From the cell containing the given text, extract its center point as (X, Y) coordinate. 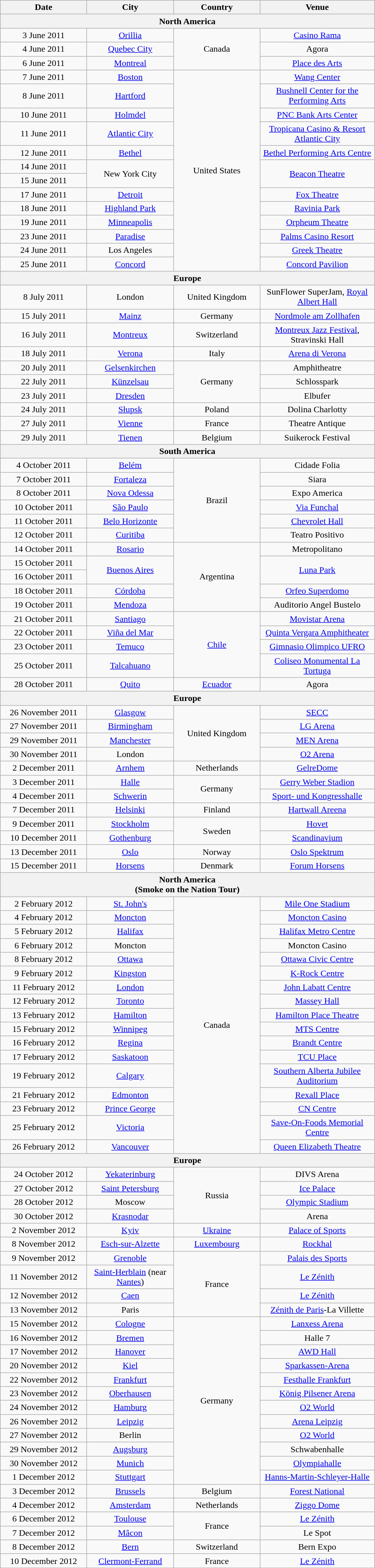
Date (44, 7)
23 November 2012 (44, 1394)
Regina (130, 1043)
Quinta Vergara Amphitheater (317, 632)
7 October 2011 (44, 479)
AWD Hall (317, 1351)
Siara (317, 479)
Russia (217, 1195)
Bethel Performing Arts Centre (317, 152)
Montreux Jazz Festival, Stravinski Hall (317, 335)
Ecuador (217, 685)
Halifax (130, 931)
1 December 2012 (44, 1477)
27 November 2012 (44, 1435)
27 November 2011 (44, 726)
Beacon Theatre (317, 173)
Hamilton Place Theatre (317, 1015)
14 October 2011 (44, 549)
Toronto (130, 1001)
K-Rock Centre (317, 973)
24 July 2011 (44, 409)
6 June 2011 (44, 63)
Boston (130, 77)
Talcahuano (130, 665)
Oberhausen (130, 1394)
Viña del Mar (130, 632)
Suikerock Festival (317, 437)
Poland (217, 409)
30 November 2012 (44, 1463)
Hovet (317, 824)
17 June 2011 (44, 195)
PNC Bank Arts Center (317, 115)
Concord Pavilion (317, 264)
Zénith de Paris-La Villette (317, 1310)
15 July 2011 (44, 316)
15 December 2011 (44, 866)
Denmark (217, 866)
Arnhem (130, 768)
17 November 2012 (44, 1351)
DIVS Arena (317, 1174)
3 December 2012 (44, 1491)
Calgary (130, 1076)
Winnipeg (130, 1029)
Greek Theatre (317, 250)
Teatro Positivo (317, 535)
Detroit (130, 195)
8 November 2012 (44, 1244)
25 February 2012 (44, 1127)
23 July 2011 (44, 395)
Venue (317, 7)
Mainz (130, 316)
4 December 2011 (44, 796)
24 November 2012 (44, 1407)
Rexall Place (317, 1095)
Atlantic City (130, 133)
Save-On-Foods Memorial Centre (317, 1127)
24 October 2012 (44, 1174)
27 October 2012 (44, 1188)
21 February 2012 (44, 1095)
São Paulo (130, 507)
20 July 2011 (44, 368)
Saint Petersburg (130, 1188)
Moscow (130, 1202)
8 June 2011 (44, 96)
O2 Arena (317, 754)
Nova Odessa (130, 493)
30 October 2012 (44, 1216)
13 November 2012 (44, 1310)
Montreal (130, 63)
23 October 2011 (44, 646)
19 February 2012 (44, 1076)
Scandinavium (317, 838)
Lanxess Arena (317, 1324)
Brazil (217, 500)
2 December 2011 (44, 768)
Arena di Verona (317, 354)
Edmonton (130, 1095)
Orpheum Theatre (317, 222)
Forum Horsens (317, 866)
Buenos Aires (130, 570)
Esch-sur-Alzette (130, 1244)
Saint-Herblain (near Nantes) (130, 1277)
Bremen (130, 1338)
28 October 2012 (44, 1202)
Vienne (130, 423)
20 November 2012 (44, 1365)
Place des Arts (317, 63)
18 June 2011 (44, 209)
St. John's (130, 903)
15 October 2011 (44, 563)
Victoria (130, 1127)
9 December 2011 (44, 824)
Dresden (130, 395)
Casino Rama (317, 35)
Dolina Charlotty (317, 409)
Caen (130, 1296)
Luna Park (317, 570)
Clermont-Ferrand (130, 1561)
Mile One Stadium (317, 903)
16 February 2012 (44, 1043)
Mendoza (130, 605)
3 June 2011 (44, 35)
Künzelsau (130, 381)
Cologne (130, 1324)
17 February 2012 (44, 1057)
SunFlower SuperJam, Royal Albert Hall (317, 297)
Hamilton (130, 1015)
Hanover (130, 1351)
Highland Park (130, 209)
LG Arena (317, 726)
Tropicana Casino & Resort Atlantic City (317, 133)
22 October 2011 (44, 632)
Chile (217, 644)
10 October 2011 (44, 507)
Stockholm (130, 824)
Wang Center (317, 77)
19 June 2011 (44, 222)
2 February 2012 (44, 903)
Ottawa (130, 959)
Hartford (130, 96)
22 July 2011 (44, 381)
Hamburg (130, 1407)
14 June 2011 (44, 166)
Bern Expo (317, 1547)
Oslo Spektrum (317, 852)
12 November 2012 (44, 1296)
7 December 2011 (44, 810)
Kiel (130, 1365)
21 October 2011 (44, 619)
11 June 2011 (44, 133)
8 December 2012 (44, 1547)
4 February 2012 (44, 918)
Expo America (317, 493)
Toulouse (130, 1519)
Quito (130, 685)
MEN Arena (317, 740)
26 November 2011 (44, 712)
Curitiba (130, 535)
Massey Hall (317, 1001)
13 February 2012 (44, 1015)
Leipzig (130, 1421)
Southern Alberta Jubilee Auditorium (317, 1076)
12 October 2011 (44, 535)
6 February 2012 (44, 945)
28 October 2011 (44, 685)
27 July 2011 (44, 423)
16 July 2011 (44, 335)
Elbufer (317, 395)
Córdoba (130, 591)
26 February 2012 (44, 1147)
Orfeo Superdomo (317, 591)
Bern (130, 1547)
Birmingham (130, 726)
Yekaterinburg (130, 1174)
Vancouver (130, 1147)
SECC (317, 712)
Ravinia Park (317, 209)
10 December 2012 (44, 1561)
Quebec City (130, 49)
Tienen (130, 437)
Glasgow (130, 712)
Hanns-Martin-Schleyer-Halle (317, 1477)
29 July 2011 (44, 437)
Hartwall Areena (317, 810)
König Pilsener Arena (317, 1394)
Forest National (317, 1491)
11 October 2011 (44, 521)
Sparkassen-Arena (317, 1365)
13 December 2011 (44, 852)
Palace of Sports (317, 1230)
Palais des Sports (317, 1258)
Arena Leipzig (317, 1421)
30 November 2011 (44, 754)
Ziggo Dome (317, 1505)
Theatre Antique (317, 423)
Oslo (130, 852)
Chevrolet Hall (317, 521)
11 February 2012 (44, 987)
Rockhal (317, 1244)
8 July 2011 (44, 297)
Sport- und Kongresshalle (317, 796)
North America (187, 21)
Queen Elizabeth Theatre (317, 1147)
Gelsenkirchen (130, 368)
18 July 2011 (44, 354)
Temuco (130, 646)
Nordmole am Zollhafen (317, 316)
Orillia (130, 35)
Belo Horizonte (130, 521)
Schwerin (130, 796)
Sweden (217, 831)
North America (Smoke on the Nation Tour) (187, 885)
16 November 2012 (44, 1338)
Festhalle Frankfurt (317, 1380)
22 November 2012 (44, 1380)
Paris (130, 1310)
Movistar Arena (317, 619)
Saskatoon (130, 1057)
25 October 2011 (44, 665)
Verona (130, 354)
Halle 7 (317, 1338)
Ottawa Civic Centre (317, 959)
7 December 2012 (44, 1533)
4 October 2011 (44, 465)
City (130, 7)
Arena (317, 1216)
6 December 2012 (44, 1519)
Brandt Centre (317, 1043)
8 February 2012 (44, 959)
Le Spot (317, 1533)
12 June 2011 (44, 152)
Cidade Folia (317, 465)
New York City (130, 173)
Mâcon (130, 1533)
Olympiahalle (317, 1463)
Munich (130, 1463)
16 October 2011 (44, 577)
Country (217, 7)
9 November 2012 (44, 1258)
Halifax Metro Centre (317, 931)
Rosario (130, 549)
Gimnasio Olimpico UFRO (317, 646)
Santiago (130, 619)
Horsens (130, 866)
26 November 2012 (44, 1421)
9 February 2012 (44, 973)
Holmdel (130, 115)
19 October 2011 (44, 605)
18 October 2011 (44, 591)
Los Angeles (130, 250)
Paradise (130, 236)
Stuttgart (130, 1477)
11 November 2012 (44, 1277)
Montreux (130, 335)
29 November 2011 (44, 740)
4 December 2012 (44, 1505)
Kingston (130, 973)
Ice Palace (317, 1188)
Halle (130, 782)
Fortaleza (130, 479)
Augsburg (130, 1449)
Olympic Stadium (317, 1202)
Helsinki (130, 810)
23 February 2012 (44, 1108)
Berlin (130, 1435)
Norway (217, 852)
Schwabenhalle (317, 1449)
29 November 2012 (44, 1449)
10 December 2011 (44, 838)
8 October 2011 (44, 493)
Prince George (130, 1108)
Via Funchal (317, 507)
5 February 2012 (44, 931)
Gerry Weber Stadion (317, 782)
TCU Place (317, 1057)
United States (217, 171)
Luxembourg (217, 1244)
15 November 2012 (44, 1324)
South America (187, 451)
Minneapolis (130, 222)
Belém (130, 465)
Palms Casino Resort (317, 236)
4 June 2011 (44, 49)
Brussels (130, 1491)
Amphitheatre (317, 368)
Gothenburg (130, 838)
Finland (217, 810)
Krasnodar (130, 1216)
Schlosspark (317, 381)
Bethel (130, 152)
Auditorio Angel Bustelo (317, 605)
CN Centre (317, 1108)
Kyiv (130, 1230)
2 November 2012 (44, 1230)
15 June 2011 (44, 180)
Italy (217, 354)
GelreDome (317, 768)
Argentina (217, 577)
John Labatt Centre (317, 987)
Amsterdam (130, 1505)
3 December 2011 (44, 782)
MTS Centre (317, 1029)
10 June 2011 (44, 115)
Manchester (130, 740)
25 June 2011 (44, 264)
Frankfurt (130, 1380)
12 February 2012 (44, 1001)
Fox Theatre (317, 195)
Słupsk (130, 409)
15 February 2012 (44, 1029)
Concord (130, 264)
Coliseo Monumental La Tortuga (317, 665)
Grenoble (130, 1258)
Metropolitano (317, 549)
23 June 2011 (44, 236)
Bushnell Center for the Performing Arts (317, 96)
7 June 2011 (44, 77)
Ukraine (217, 1230)
24 June 2011 (44, 250)
